Locate the cell with the specified text and output its [X, Y] center coordinate. 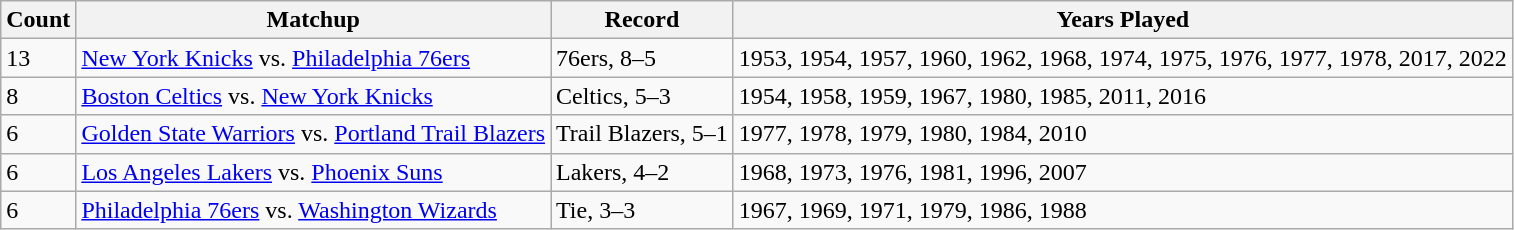
Record [642, 20]
Celtics, 5–3 [642, 96]
1953, 1954, 1957, 1960, 1962, 1968, 1974, 1975, 1976, 1977, 1978, 2017, 2022 [1122, 58]
76ers, 8–5 [642, 58]
New York Knicks vs. Philadelphia 76ers [314, 58]
Tie, 3–3 [642, 210]
Count [38, 20]
1967, 1969, 1971, 1979, 1986, 1988 [1122, 210]
Golden State Warriors vs. Portland Trail Blazers [314, 134]
8 [38, 96]
Philadelphia 76ers vs. Washington Wizards [314, 210]
1977, 1978, 1979, 1980, 1984, 2010 [1122, 134]
Boston Celtics vs. New York Knicks [314, 96]
13 [38, 58]
Los Angeles Lakers vs. Phoenix Suns [314, 172]
1954, 1958, 1959, 1967, 1980, 1985, 2011, 2016 [1122, 96]
1968, 1973, 1976, 1981, 1996, 2007 [1122, 172]
Trail Blazers, 5–1 [642, 134]
Lakers, 4–2 [642, 172]
Years Played [1122, 20]
Matchup [314, 20]
